Pinpoint the cell where the given text exists, returning its (X, Y) midpoint coordinate. 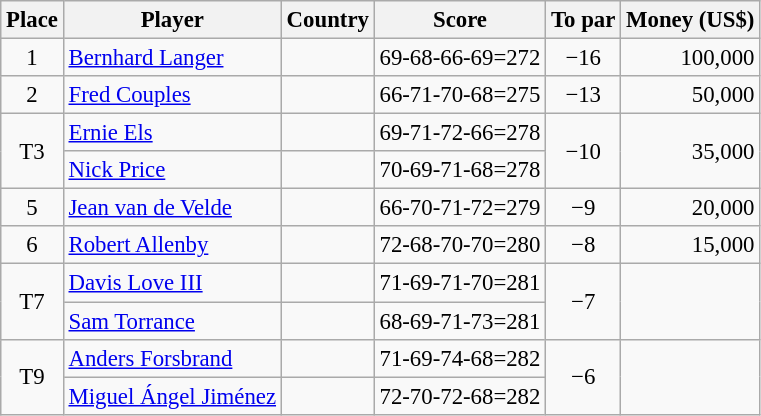
Money (US$) (690, 20)
Score (460, 20)
Ernie Els (172, 133)
72-70-72-68=282 (460, 396)
Country (328, 20)
Fred Couples (172, 95)
Sam Torrance (172, 321)
71-69-74-68=282 (460, 358)
Place (32, 20)
35,000 (690, 152)
Bernhard Langer (172, 58)
6 (32, 245)
71-69-71-70=281 (460, 283)
70-69-71-68=278 (460, 170)
1 (32, 58)
15,000 (690, 245)
69-71-72-66=278 (460, 133)
66-70-71-72=279 (460, 208)
50,000 (690, 95)
−10 (584, 152)
−16 (584, 58)
72-68-70-70=280 (460, 245)
Jean van de Velde (172, 208)
68-69-71-73=281 (460, 321)
Miguel Ángel Jiménez (172, 396)
T9 (32, 376)
20,000 (690, 208)
Nick Price (172, 170)
Robert Allenby (172, 245)
To par (584, 20)
66-71-70-68=275 (460, 95)
−13 (584, 95)
5 (32, 208)
100,000 (690, 58)
−7 (584, 302)
T3 (32, 152)
Anders Forsbrand (172, 358)
2 (32, 95)
−6 (584, 376)
Davis Love III (172, 283)
T7 (32, 302)
−8 (584, 245)
−9 (584, 208)
69-68-66-69=272 (460, 58)
Player (172, 20)
